For the text-containing cell, return its midpoint in (x, y) coordinate format. 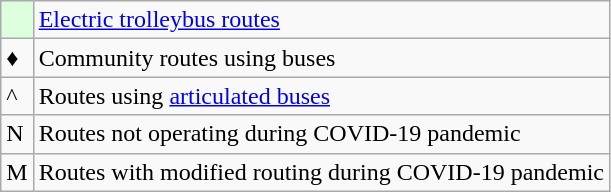
Electric trolleybus routes (321, 20)
Routes with modified routing during COVID-19 pandemic (321, 172)
Routes using articulated buses (321, 96)
^ (17, 96)
♦ (17, 58)
M (17, 172)
N (17, 134)
Community routes using buses (321, 58)
Routes not operating during COVID-19 pandemic (321, 134)
